Scan for the cell matching the given text and deliver its (X, Y) coordinate at center. 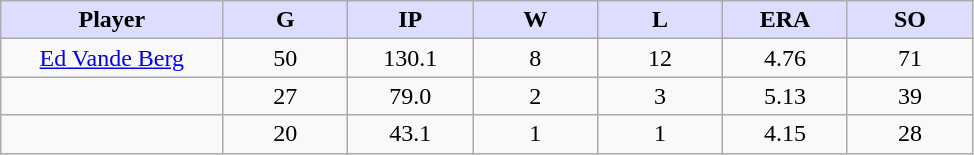
Player (112, 20)
4.15 (786, 134)
ERA (786, 20)
71 (910, 58)
W (536, 20)
3 (660, 96)
4.76 (786, 58)
5.13 (786, 96)
IP (410, 20)
L (660, 20)
12 (660, 58)
SO (910, 20)
20 (286, 134)
27 (286, 96)
39 (910, 96)
50 (286, 58)
G (286, 20)
2 (536, 96)
8 (536, 58)
43.1 (410, 134)
130.1 (410, 58)
79.0 (410, 96)
28 (910, 134)
Ed Vande Berg (112, 58)
